Determine the [X, Y] coordinate at the center of the cell enclosing the given text.  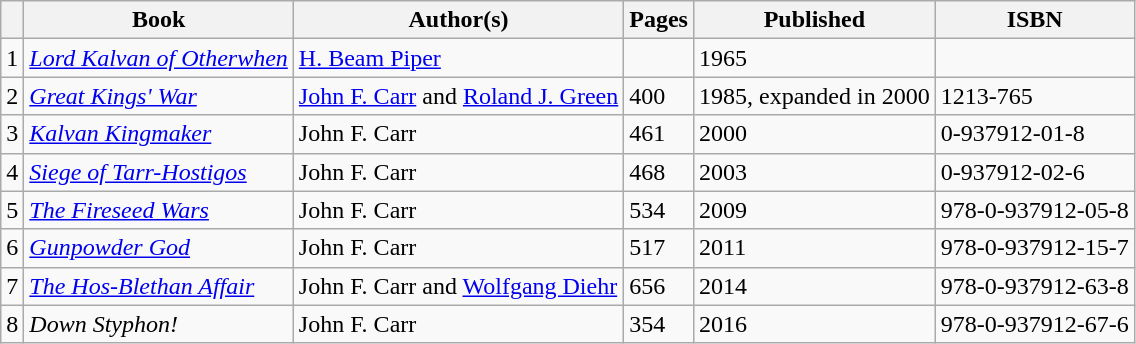
656 [659, 286]
400 [659, 96]
468 [659, 172]
2 [12, 96]
2016 [814, 324]
Published [814, 20]
5 [12, 210]
2003 [814, 172]
978-0-937912-67-6 [1034, 324]
2009 [814, 210]
ISBN [1034, 20]
2011 [814, 248]
978-0-937912-63-8 [1034, 286]
0-937912-02-6 [1034, 172]
The Fireseed Wars [159, 210]
978-0-937912-15-7 [1034, 248]
517 [659, 248]
Author(s) [458, 20]
Kalvan Kingmaker [159, 134]
Gunpowder God [159, 248]
7 [12, 286]
1985, expanded in 2000 [814, 96]
H. Beam Piper [458, 58]
2014 [814, 286]
0-937912-01-8 [1034, 134]
The Hos-Blethan Affair [159, 286]
1213-765 [1034, 96]
John F. Carr and Roland J. Green [458, 96]
6 [12, 248]
3 [12, 134]
461 [659, 134]
8 [12, 324]
354 [659, 324]
Siege of Tarr-Hostigos [159, 172]
Great Kings' War [159, 96]
4 [12, 172]
1965 [814, 58]
534 [659, 210]
1 [12, 58]
Down Styphon! [159, 324]
John F. Carr and Wolfgang Diehr [458, 286]
Pages [659, 20]
Book [159, 20]
978-0-937912-05-8 [1034, 210]
2000 [814, 134]
Lord Kalvan of Otherwhen [159, 58]
